Pinpoint the cell where the given text exists, returning its (x, y) midpoint coordinate. 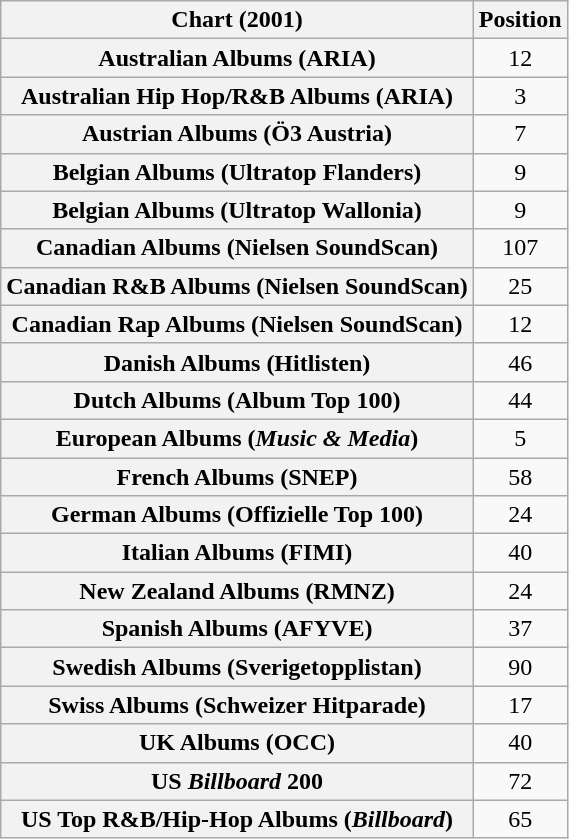
72 (520, 781)
Danish Albums (Hitlisten) (238, 362)
17 (520, 705)
Australian Albums (ARIA) (238, 58)
Canadian Albums (Nielsen SoundScan) (238, 248)
Dutch Albums (Album Top 100) (238, 400)
65 (520, 819)
Canadian Rap Albums (Nielsen SoundScan) (238, 324)
5 (520, 438)
90 (520, 667)
Spanish Albums (AFYVE) (238, 629)
French Albums (SNEP) (238, 477)
Swedish Albums (Sverigetopplistan) (238, 667)
46 (520, 362)
US Top R&B/Hip-Hop Albums (Billboard) (238, 819)
58 (520, 477)
Position (520, 20)
Australian Hip Hop/R&B Albums (ARIA) (238, 96)
UK Albums (OCC) (238, 743)
37 (520, 629)
7 (520, 134)
German Albums (Offizielle Top 100) (238, 515)
US Billboard 200 (238, 781)
Italian Albums (FIMI) (238, 553)
Swiss Albums (Schweizer Hitparade) (238, 705)
107 (520, 248)
3 (520, 96)
44 (520, 400)
Canadian R&B Albums (Nielsen SoundScan) (238, 286)
Belgian Albums (Ultratop Flanders) (238, 172)
Chart (2001) (238, 20)
Austrian Albums (Ö3 Austria) (238, 134)
25 (520, 286)
New Zealand Albums (RMNZ) (238, 591)
European Albums (Music & Media) (238, 438)
Belgian Albums (Ultratop Wallonia) (238, 210)
